Locate the cell with the specified text and output its [x, y] center coordinate. 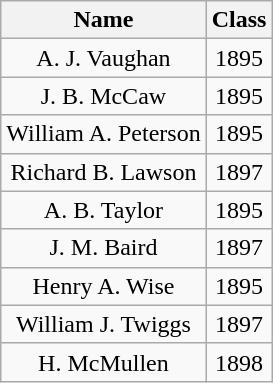
A. J. Vaughan [104, 58]
Name [104, 20]
H. McMullen [104, 362]
1898 [239, 362]
Henry A. Wise [104, 286]
J. B. McCaw [104, 96]
A. B. Taylor [104, 210]
William J. Twiggs [104, 324]
J. M. Baird [104, 248]
Richard B. Lawson [104, 172]
William A. Peterson [104, 134]
Class [239, 20]
